For the text-containing cell, return its midpoint in [X, Y] coordinate format. 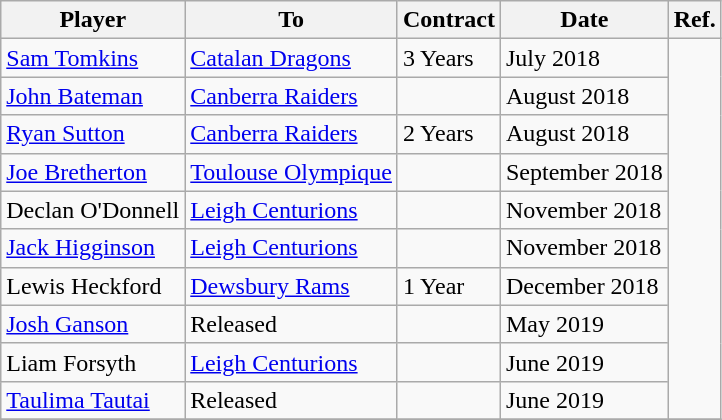
3 Years [448, 58]
May 2019 [584, 324]
Dewsbury Rams [292, 286]
Contract [448, 20]
Ref. [694, 20]
1 Year [448, 286]
Lewis Heckford [93, 286]
Jack Higginson [93, 248]
Player [93, 20]
To [292, 20]
July 2018 [584, 58]
Toulouse Olympique [292, 172]
2 Years [448, 134]
Ryan Sutton [93, 134]
John Bateman [93, 96]
December 2018 [584, 286]
Taulima Tautai [93, 400]
Sam Tomkins [93, 58]
Date [584, 20]
Liam Forsyth [93, 362]
Declan O'Donnell [93, 210]
Catalan Dragons [292, 58]
Joe Bretherton [93, 172]
September 2018 [584, 172]
Josh Ganson [93, 324]
